Identify which cell holds the provided text, then report its [X, Y] central coordinate. 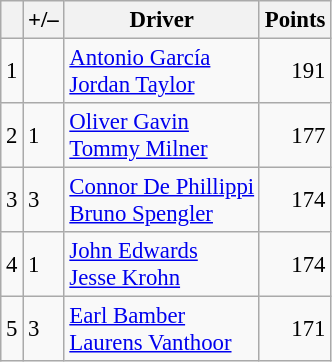
191 [294, 72]
4 [12, 264]
John Edwards Jesse Krohn [162, 264]
Earl Bamber Laurens Vanthoor [162, 330]
Points [294, 20]
+/– [44, 20]
2 [12, 136]
177 [294, 136]
Antonio García Jordan Taylor [162, 72]
171 [294, 330]
5 [12, 330]
Connor De Phillippi Bruno Spengler [162, 200]
Driver [162, 20]
Oliver Gavin Tommy Milner [162, 136]
